Detect which cell encompasses the target text, then output its [X, Y] center coordinate. 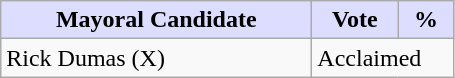
Mayoral Candidate [156, 20]
Acclaimed [383, 58]
% [426, 20]
Vote [355, 20]
Rick Dumas (X) [156, 58]
